For the text-containing cell, return its midpoint in (X, Y) coordinate format. 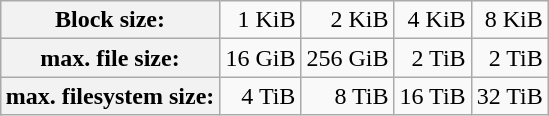
8 TiB (348, 96)
16 TiB (432, 96)
max. file size: (110, 58)
4 TiB (260, 96)
8 KiB (510, 20)
256 GiB (348, 58)
max. filesystem size: (110, 96)
Block size: (110, 20)
16 GiB (260, 58)
2 KiB (348, 20)
4 KiB (432, 20)
32 TiB (510, 96)
1 KiB (260, 20)
